Scan for the cell matching the given text and deliver its (X, Y) coordinate at center. 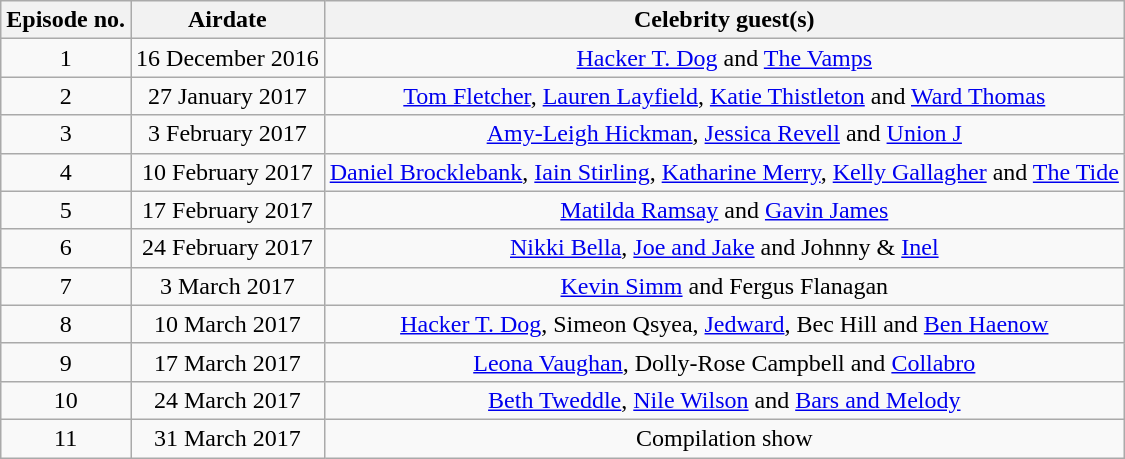
5 (66, 210)
27 January 2017 (228, 96)
Episode no. (66, 20)
7 (66, 286)
1 (66, 58)
Leona Vaughan, Dolly-Rose Campbell and Collabro (724, 362)
17 March 2017 (228, 362)
Airdate (228, 20)
31 March 2017 (228, 438)
Nikki Bella, Joe and Jake and Johnny & Inel (724, 248)
Celebrity guest(s) (724, 20)
4 (66, 172)
17 February 2017 (228, 210)
3 February 2017 (228, 134)
Hacker T. Dog, Simeon Qsyea, Jedward, Bec Hill and Ben Haenow (724, 324)
11 (66, 438)
6 (66, 248)
24 March 2017 (228, 400)
Matilda Ramsay and Gavin James (724, 210)
Daniel Brocklebank, Iain Stirling, Katharine Merry, Kelly Gallagher and The Tide (724, 172)
3 March 2017 (228, 286)
Compilation show (724, 438)
Kevin Simm and Fergus Flanagan (724, 286)
8 (66, 324)
9 (66, 362)
Beth Tweddle, Nile Wilson and Bars and Melody (724, 400)
10 March 2017 (228, 324)
Amy-Leigh Hickman, Jessica Revell and Union J (724, 134)
16 December 2016 (228, 58)
24 February 2017 (228, 248)
Hacker T. Dog and The Vamps (724, 58)
3 (66, 134)
10 February 2017 (228, 172)
2 (66, 96)
Tom Fletcher, Lauren Layfield, Katie Thistleton and Ward Thomas (724, 96)
10 (66, 400)
